Extract the (x, y) coordinate from the center of the cell holding the provided text.  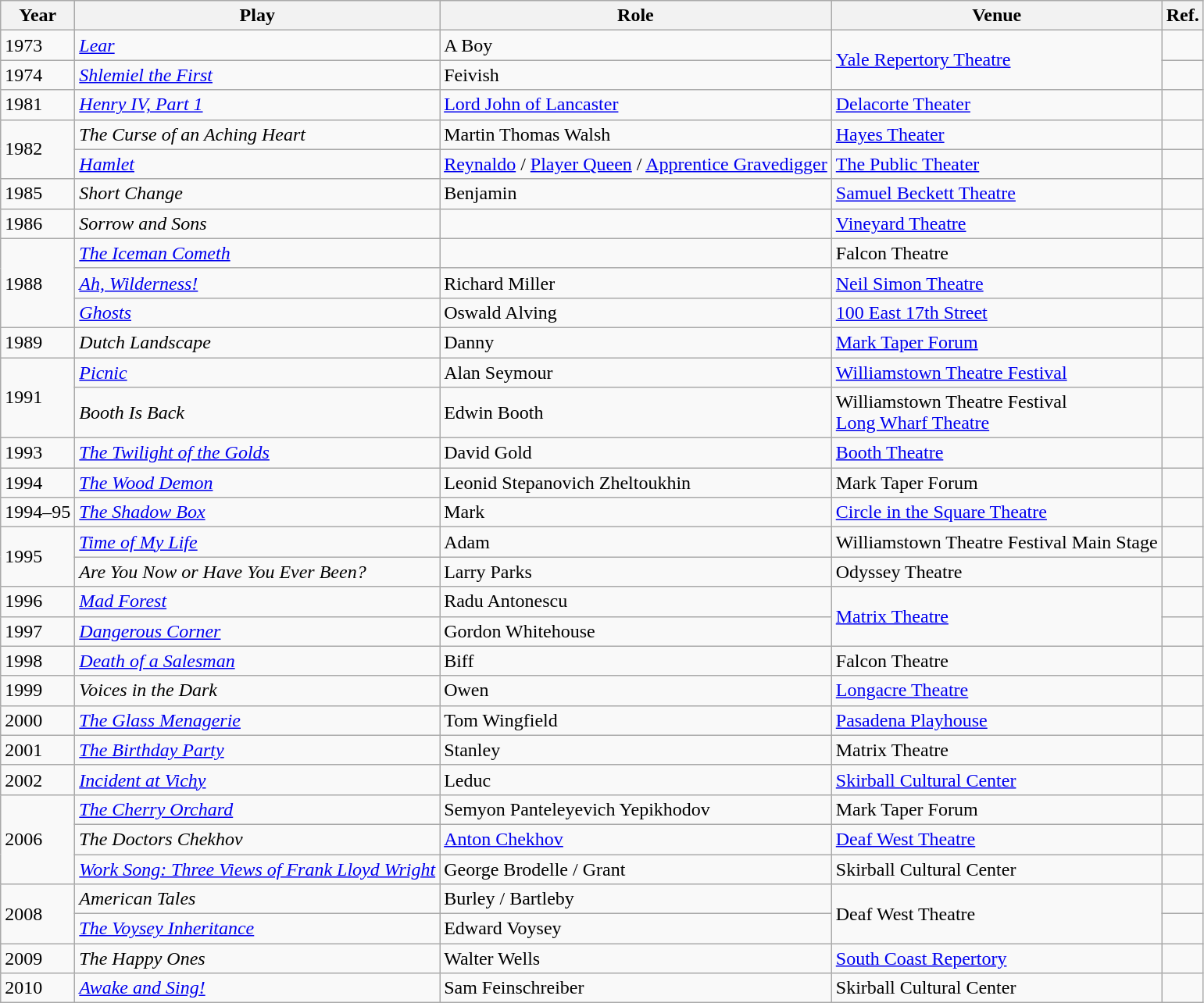
Odyssey Theatre (997, 572)
Ref. (1183, 16)
Vineyard Theatre (997, 223)
David Gold (636, 453)
2008 (38, 914)
Awake and Sing! (258, 988)
1985 (38, 194)
Year (38, 16)
Alan Seymour (636, 373)
Short Change (258, 194)
1996 (38, 601)
Tom Wingfield (636, 720)
Venue (997, 16)
Edwin Booth (636, 412)
Sorrow and Sons (258, 223)
Leonid Stepanovich Zheltoukhin (636, 483)
Adam (636, 542)
2002 (38, 780)
Shlemiel the First (258, 75)
George Brodelle / Grant (636, 869)
Death of a Salesman (258, 661)
1981 (38, 105)
Williamstown Theatre Festival Main Stage (997, 542)
Role (636, 16)
Dutch Landscape (258, 342)
American Tales (258, 899)
The Public Theater (997, 164)
Larry Parks (636, 572)
Oswald Alving (636, 312)
Burley / Bartleby (636, 899)
The Iceman Cometh (258, 253)
Time of My Life (258, 542)
The Birthday Party (258, 750)
Danny (636, 342)
Reynaldo / Player Queen / Apprentice Gravedigger (636, 164)
Ghosts (258, 312)
Richard Miller (636, 283)
1993 (38, 453)
Feivish (636, 75)
1986 (38, 223)
1998 (38, 661)
Hamlet (258, 164)
Delacorte Theater (997, 105)
Martin Thomas Walsh (636, 134)
The Glass Menagerie (258, 720)
Pasadena Playhouse (997, 720)
2010 (38, 988)
1994–95 (38, 512)
Walter Wells (636, 958)
The Voysey Inheritance (258, 929)
2009 (38, 958)
Circle in the Square Theatre (997, 512)
Owen (636, 691)
100 East 17th Street (997, 312)
Stanley (636, 750)
Biff (636, 661)
Work Song: Three Views of Frank Lloyd Wright (258, 869)
Booth Theatre (997, 453)
2006 (38, 839)
Benjamin (636, 194)
Picnic (258, 373)
The Curse of an Aching Heart (258, 134)
2000 (38, 720)
1982 (38, 149)
The Cherry Orchard (258, 809)
Mark (636, 512)
Dangerous Corner (258, 631)
1989 (38, 342)
Lear (258, 45)
Williamstown Theatre FestivalLong Wharf Theatre (997, 412)
Sam Feinschreiber (636, 988)
The Doctors Chekhov (258, 839)
Neil Simon Theatre (997, 283)
1991 (38, 398)
South Coast Repertory (997, 958)
Radu Antonescu (636, 601)
The Shadow Box (258, 512)
Leduc (636, 780)
Hayes Theater (997, 134)
2001 (38, 750)
Yale Repertory Theatre (997, 60)
Williamstown Theatre Festival (997, 373)
Gordon Whitehouse (636, 631)
1994 (38, 483)
1995 (38, 557)
Are You Now or Have You Ever Been? (258, 572)
The Wood Demon (258, 483)
Voices in the Dark (258, 691)
A Boy (636, 45)
Longacre Theatre (997, 691)
Edward Voysey (636, 929)
Ah, Wilderness! (258, 283)
1997 (38, 631)
Incident at Vichy (258, 780)
Lord John of Lancaster (636, 105)
Play (258, 16)
Anton Chekhov (636, 839)
1973 (38, 45)
Semyon Panteleyevich Yepikhodov (636, 809)
1974 (38, 75)
1988 (38, 283)
Henry IV, Part 1 (258, 105)
The Twilight of the Golds (258, 453)
Mad Forest (258, 601)
The Happy Ones (258, 958)
Booth Is Back (258, 412)
Samuel Beckett Theatre (997, 194)
1999 (38, 691)
